Capture the cell that displays the provided text and extract its (x, y) central coordinate. 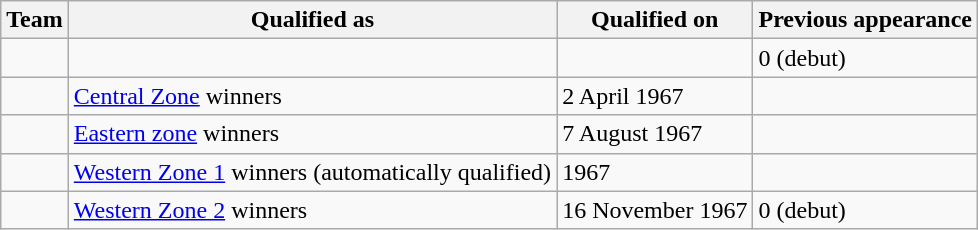
Western Zone 1 winners (automatically qualified) (312, 172)
Western Zone 2 winners (312, 210)
1967 (655, 172)
Central Zone winners (312, 96)
Qualified on (655, 20)
16 November 1967 (655, 210)
Qualified as (312, 20)
Previous appearance (866, 20)
Team (35, 20)
7 August 1967 (655, 134)
Eastern zone winners (312, 134)
2 April 1967 (655, 96)
